Pinpoint the cell where the given text exists, returning its (X, Y) midpoint coordinate. 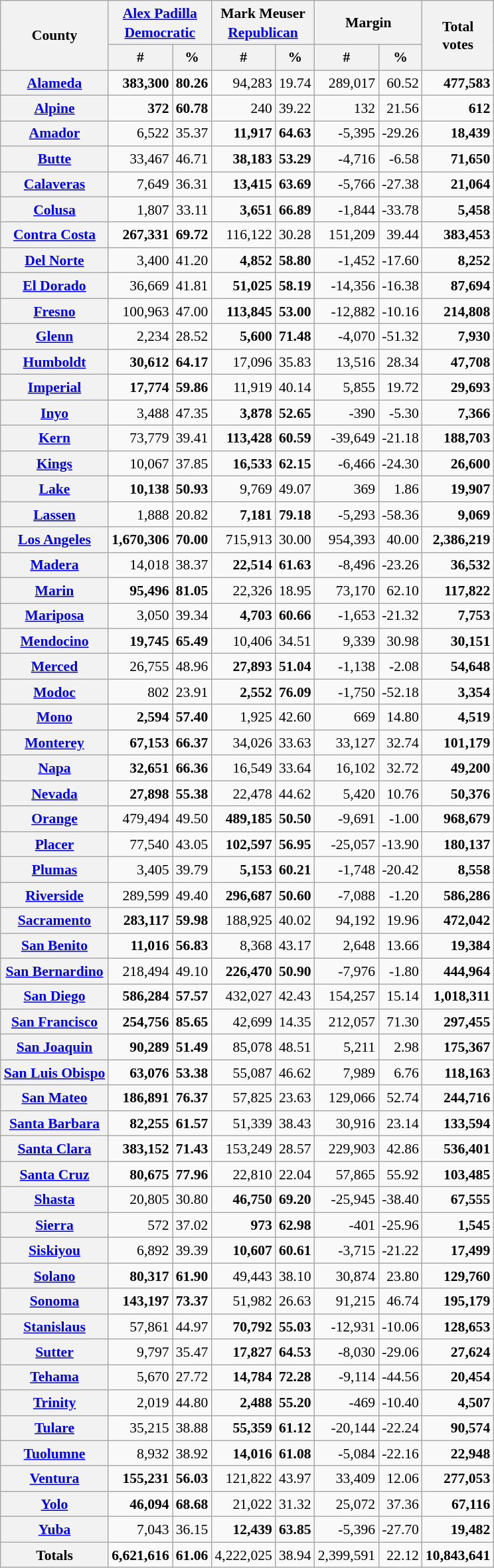
-6,466 (347, 464)
39.41 (193, 438)
3,488 (140, 413)
5,855 (347, 387)
2,386,219 (458, 539)
2,019 (140, 1403)
22,514 (243, 565)
63.85 (295, 1529)
58.19 (295, 286)
Kern (54, 438)
49,200 (458, 768)
69.72 (193, 235)
60.59 (295, 438)
38.88 (193, 1428)
73,779 (140, 438)
Merced (54, 666)
13.66 (400, 946)
118,163 (458, 1073)
4,852 (243, 260)
129,066 (347, 1098)
28.52 (193, 337)
38.43 (295, 1124)
49.40 (193, 895)
Orange (54, 819)
2,488 (243, 1403)
151,209 (347, 235)
90,574 (458, 1428)
54,648 (458, 666)
154,257 (347, 997)
62.15 (295, 464)
67,153 (140, 743)
612 (458, 108)
19.74 (295, 83)
Solano (54, 1276)
San Bernardino (54, 971)
San Benito (54, 946)
-1,653 (347, 616)
8,252 (458, 260)
Santa Clara (54, 1149)
19,482 (458, 1529)
38.10 (295, 1276)
18.95 (295, 591)
1,925 (243, 718)
25,072 (347, 1504)
85,078 (243, 1047)
16,533 (243, 464)
8,932 (140, 1454)
21,064 (458, 184)
19,745 (140, 641)
-21.22 (400, 1250)
2,234 (140, 337)
46.62 (295, 1073)
91,215 (347, 1301)
San Mateo (54, 1098)
27.72 (193, 1377)
Sacramento (54, 920)
57.40 (193, 718)
-7,976 (347, 971)
432,027 (243, 997)
Napa (54, 768)
100,963 (140, 311)
66.89 (295, 210)
Kings (54, 464)
17,774 (140, 387)
35.37 (193, 134)
9,769 (243, 489)
87,694 (458, 286)
-27.70 (400, 1529)
Lassen (54, 514)
102,597 (243, 844)
369 (347, 489)
53.29 (295, 159)
Glenn (54, 337)
4,519 (458, 718)
34,026 (243, 743)
6,522 (140, 134)
7,181 (243, 514)
38.37 (193, 565)
-1,750 (347, 692)
36,532 (458, 565)
229,903 (347, 1149)
71.48 (295, 337)
80,317 (140, 1276)
19,384 (458, 946)
49,443 (243, 1276)
477,583 (458, 83)
10,406 (243, 641)
71.30 (400, 1022)
Imperial (54, 387)
61.08 (295, 1454)
53.00 (295, 311)
60.61 (295, 1250)
Nevada (54, 793)
67,116 (458, 1504)
-21.18 (400, 438)
7,366 (458, 413)
50,376 (458, 793)
-1.80 (400, 971)
12,439 (243, 1529)
32.72 (400, 768)
55,359 (243, 1428)
-39,649 (347, 438)
-1,452 (347, 260)
Inyo (54, 413)
50.90 (295, 971)
71,650 (458, 159)
2,552 (243, 692)
Stanislaus (54, 1327)
383,453 (458, 235)
-44.56 (400, 1377)
28.57 (295, 1149)
-29.26 (400, 134)
33.63 (295, 743)
Ventura (54, 1479)
60.78 (193, 108)
954,393 (347, 539)
218,494 (140, 971)
Mariposa (54, 616)
-29.06 (400, 1352)
1.86 (400, 489)
38,183 (243, 159)
22.04 (295, 1174)
479,494 (140, 819)
50.93 (193, 489)
62.10 (400, 591)
-21.32 (400, 616)
36.31 (193, 184)
Butte (54, 159)
5,670 (140, 1377)
Sutter (54, 1352)
2,399,591 (347, 1555)
42,699 (243, 1022)
20,454 (458, 1377)
296,687 (243, 895)
46.71 (193, 159)
73.37 (193, 1301)
444,964 (458, 971)
586,286 (458, 895)
-2.08 (400, 666)
77,540 (140, 844)
14.35 (295, 1022)
-5,395 (347, 134)
19,907 (458, 489)
-5,084 (347, 1454)
61.63 (295, 565)
30,916 (347, 1124)
-20.42 (400, 870)
212,057 (347, 1022)
38.92 (193, 1454)
254,756 (140, 1022)
20,805 (140, 1200)
-38.40 (400, 1200)
7,930 (458, 337)
52.65 (295, 413)
28.34 (400, 362)
103,485 (458, 1174)
56.03 (193, 1479)
79.18 (295, 514)
13,516 (347, 362)
San Joaquin (54, 1047)
15.14 (400, 997)
40.14 (295, 387)
Sierra (54, 1225)
11,016 (140, 946)
14,018 (140, 565)
Yuba (54, 1529)
8,558 (458, 870)
6.76 (400, 1073)
48.96 (193, 666)
17,499 (458, 1250)
5,600 (243, 337)
Siskiyou (54, 1250)
39.44 (400, 235)
20.82 (193, 514)
30.98 (400, 641)
42.86 (400, 1149)
Riverside (54, 895)
30,874 (347, 1276)
42.43 (295, 997)
49.50 (193, 819)
-4,070 (347, 337)
-52.18 (400, 692)
289,017 (347, 83)
-469 (347, 1403)
Alameda (54, 83)
43.97 (295, 1479)
383,152 (140, 1149)
Mark MeuserRepublican (263, 23)
289,599 (140, 895)
586,284 (140, 997)
42.60 (295, 718)
1,888 (140, 514)
11,919 (243, 387)
3,050 (140, 616)
4,507 (458, 1403)
77.96 (193, 1174)
10.76 (400, 793)
30.00 (295, 539)
44.62 (295, 793)
63,076 (140, 1073)
19.96 (400, 920)
186,891 (140, 1098)
Humboldt (54, 362)
81.05 (193, 591)
68.68 (193, 1504)
113,428 (243, 438)
277,053 (458, 1479)
9,069 (458, 514)
-33.78 (400, 210)
113,845 (243, 311)
40.00 (400, 539)
188,925 (243, 920)
10,843,641 (458, 1555)
39.34 (193, 616)
Alex PadillaDemocratic (159, 23)
30.80 (193, 1200)
-25.96 (400, 1225)
80,675 (140, 1174)
44.97 (193, 1327)
244,716 (458, 1098)
El Dorado (54, 286)
23.63 (295, 1098)
-20,144 (347, 1428)
26,755 (140, 666)
1,807 (140, 210)
95,496 (140, 591)
59.86 (193, 387)
153,249 (243, 1149)
16,102 (347, 768)
-5,766 (347, 184)
12.06 (400, 1479)
Totals (54, 1555)
55,087 (243, 1073)
10,607 (243, 1250)
21,022 (243, 1504)
-17.60 (400, 260)
8,368 (243, 946)
33,127 (347, 743)
72.28 (295, 1377)
-12,931 (347, 1327)
Trinity (54, 1403)
48.51 (295, 1047)
80.26 (193, 83)
71.43 (193, 1149)
17,096 (243, 362)
-5,396 (347, 1529)
33.11 (193, 210)
-24.30 (400, 464)
27,898 (140, 793)
60.66 (295, 616)
Yolo (54, 1504)
-22.24 (400, 1428)
Calaveras (54, 184)
49.10 (193, 971)
283,117 (140, 920)
-13.90 (400, 844)
-10.40 (400, 1403)
240 (243, 108)
-5.30 (400, 413)
-25,057 (347, 844)
472,042 (458, 920)
67,555 (458, 1200)
Mendocino (54, 641)
3,400 (140, 260)
973 (243, 1225)
23.14 (400, 1124)
129,760 (458, 1276)
30.28 (295, 235)
Santa Barbara (54, 1124)
18,439 (458, 134)
Margin (369, 23)
6,621,616 (140, 1555)
117,822 (458, 591)
372 (140, 108)
69.20 (295, 1200)
-5,293 (347, 514)
Tuolumne (54, 1454)
133,594 (458, 1124)
22,810 (243, 1174)
65.49 (193, 641)
58.80 (295, 260)
49.07 (295, 489)
5,420 (347, 793)
-1,844 (347, 210)
572 (140, 1225)
Modoc (54, 692)
16,549 (243, 768)
101,179 (458, 743)
968,679 (458, 819)
County (54, 35)
1,670,306 (140, 539)
47.00 (193, 311)
66.36 (193, 768)
51,982 (243, 1301)
5,211 (347, 1047)
22,948 (458, 1454)
55.03 (295, 1327)
-390 (347, 413)
Contra Costa (54, 235)
37.85 (193, 464)
Colusa (54, 210)
26.63 (295, 1301)
90,289 (140, 1047)
Fresno (54, 311)
Marin (54, 591)
82,255 (140, 1124)
43.17 (295, 946)
128,653 (458, 1327)
33,409 (347, 1479)
34.51 (295, 641)
70,792 (243, 1327)
10,067 (140, 464)
21.56 (400, 108)
52.74 (400, 1098)
27,893 (243, 666)
35.47 (193, 1352)
13,415 (243, 184)
5,458 (458, 210)
San Luis Obispo (54, 1073)
121,822 (243, 1479)
2.98 (400, 1047)
47,708 (458, 362)
2,648 (347, 946)
Placer (54, 844)
35,215 (140, 1428)
23.91 (193, 692)
Alpine (54, 108)
4,222,025 (243, 1555)
64.17 (193, 362)
56.83 (193, 946)
60.21 (295, 870)
61.90 (193, 1276)
50.60 (295, 895)
Plumas (54, 870)
36.15 (193, 1529)
-23.26 (400, 565)
3,354 (458, 692)
55.38 (193, 793)
17,827 (243, 1352)
Santa Cruz (54, 1174)
7,043 (140, 1529)
22,478 (243, 793)
-1,748 (347, 870)
-3,715 (347, 1250)
46,750 (243, 1200)
-25,945 (347, 1200)
7,753 (458, 616)
57,865 (347, 1174)
132 (347, 108)
51,025 (243, 286)
62.98 (295, 1225)
27,624 (458, 1352)
Shasta (54, 1200)
-14,356 (347, 286)
76.09 (295, 692)
22,326 (243, 591)
38.94 (295, 1555)
41.81 (193, 286)
50.50 (295, 819)
489,185 (243, 819)
61.12 (295, 1428)
46.74 (400, 1301)
47.35 (193, 413)
-10.16 (400, 311)
San Francisco (54, 1022)
85.65 (193, 1022)
57,825 (243, 1098)
-401 (347, 1225)
30,612 (140, 362)
Los Angeles (54, 539)
46,094 (140, 1504)
94,283 (243, 83)
70.00 (193, 539)
57.57 (193, 997)
214,808 (458, 311)
188,703 (458, 438)
51.04 (295, 666)
32.74 (400, 743)
51,339 (243, 1124)
-27.38 (400, 184)
-9,114 (347, 1377)
44.80 (193, 1403)
-58.36 (400, 514)
-10.06 (400, 1327)
1,018,311 (458, 997)
Madera (54, 565)
175,367 (458, 1047)
Monterey (54, 743)
Lake (54, 489)
36,669 (140, 286)
715,913 (243, 539)
32,651 (140, 768)
1,545 (458, 1225)
61.57 (193, 1124)
155,231 (140, 1479)
669 (347, 718)
31.32 (295, 1504)
26,600 (458, 464)
37.36 (400, 1504)
66.37 (193, 743)
11,917 (243, 134)
33.64 (295, 768)
-4,716 (347, 159)
-1.00 (400, 819)
19.72 (400, 387)
Mono (54, 718)
-1.20 (400, 895)
64.53 (295, 1352)
297,455 (458, 1022)
57,861 (140, 1327)
39.39 (193, 1250)
10,138 (140, 489)
33,467 (140, 159)
64.63 (295, 134)
61.06 (193, 1555)
76.37 (193, 1098)
51.49 (193, 1047)
Amador (54, 134)
7,989 (347, 1073)
-6.58 (400, 159)
14,016 (243, 1454)
226,470 (243, 971)
180,137 (458, 844)
-22.16 (400, 1454)
143,197 (140, 1301)
14,784 (243, 1377)
37.02 (193, 1225)
6,892 (140, 1250)
9,797 (140, 1352)
3,651 (243, 210)
195,179 (458, 1301)
43.05 (193, 844)
5,153 (243, 870)
55.20 (295, 1403)
55.92 (400, 1174)
7,649 (140, 184)
39.79 (193, 870)
35.83 (295, 362)
63.69 (295, 184)
116,122 (243, 235)
14.80 (400, 718)
56.95 (295, 844)
59.98 (193, 920)
Sonoma (54, 1301)
-51.32 (400, 337)
Tehama (54, 1377)
40.02 (295, 920)
41.20 (193, 260)
22.12 (400, 1555)
30,151 (458, 641)
60.52 (400, 83)
383,300 (140, 83)
267,331 (140, 235)
Tulare (54, 1428)
94,192 (347, 920)
2,594 (140, 718)
-7,088 (347, 895)
9,339 (347, 641)
-16.38 (400, 286)
23.80 (400, 1276)
-8,496 (347, 565)
-1,138 (347, 666)
73,170 (347, 591)
3,405 (140, 870)
29,693 (458, 387)
4,703 (243, 616)
Totalvotes (458, 35)
536,401 (458, 1149)
3,878 (243, 413)
Del Norte (54, 260)
San Diego (54, 997)
53.38 (193, 1073)
802 (140, 692)
-8,030 (347, 1352)
39.22 (295, 108)
-12,882 (347, 311)
-9,691 (347, 819)
